Find where the given text appears and provide that cell's center as (X, Y) coordinate. 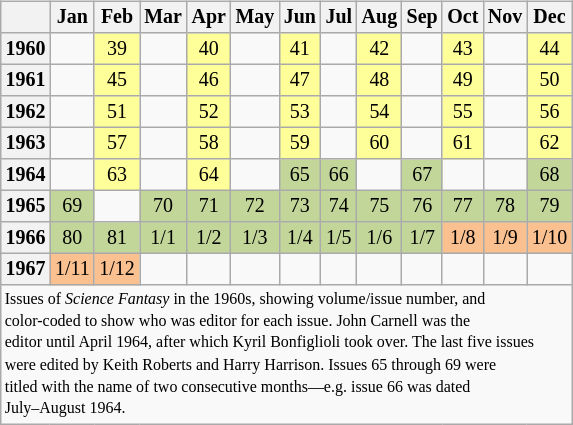
71 (209, 206)
47 (300, 80)
43 (462, 48)
72 (255, 206)
49 (462, 80)
Jan (72, 18)
1/10 (550, 238)
Sep (422, 18)
76 (422, 206)
Oct (462, 18)
41 (300, 48)
1/1 (164, 238)
1/7 (422, 238)
78 (505, 206)
Apr (209, 18)
70 (164, 206)
Dec (550, 18)
61 (462, 144)
60 (380, 144)
1/8 (462, 238)
68 (550, 174)
45 (116, 80)
1/9 (505, 238)
62 (550, 144)
Feb (116, 18)
42 (380, 48)
69 (72, 206)
73 (300, 206)
Jun (300, 18)
1963 (26, 144)
40 (209, 48)
66 (339, 174)
Jul (339, 18)
1962 (26, 112)
55 (462, 112)
75 (380, 206)
1/4 (300, 238)
50 (550, 80)
74 (339, 206)
1/2 (209, 238)
56 (550, 112)
52 (209, 112)
1960 (26, 48)
46 (209, 80)
63 (116, 174)
1/5 (339, 238)
39 (116, 48)
1966 (26, 238)
77 (462, 206)
54 (380, 112)
1/12 (116, 268)
81 (116, 238)
67 (422, 174)
48 (380, 80)
Aug (380, 18)
1964 (26, 174)
53 (300, 112)
1965 (26, 206)
1/3 (255, 238)
58 (209, 144)
57 (116, 144)
44 (550, 48)
May (255, 18)
1961 (26, 80)
51 (116, 112)
Mar (164, 18)
79 (550, 206)
64 (209, 174)
1/11 (72, 268)
59 (300, 144)
65 (300, 174)
Nov (505, 18)
80 (72, 238)
1967 (26, 268)
1/6 (380, 238)
